Locate the cell with the specified text and output its [x, y] center coordinate. 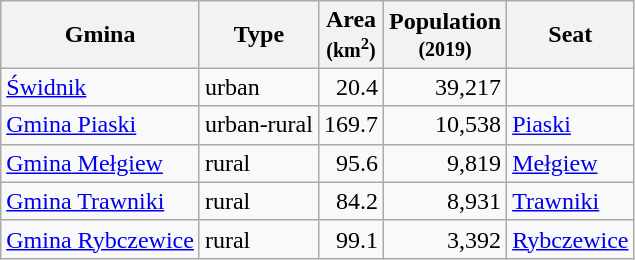
Trawniki [570, 201]
Gmina Piaski [100, 125]
3,392 [446, 239]
Rybczewice [570, 239]
Świdnik [100, 87]
urban-rural [258, 125]
Type [258, 34]
Gmina Rybczewice [100, 239]
Seat [570, 34]
Gmina [100, 34]
Mełgiew [570, 163]
20.4 [350, 87]
95.6 [350, 163]
169.7 [350, 125]
99.1 [350, 239]
Population(2019) [446, 34]
84.2 [350, 201]
39,217 [446, 87]
Area(km2) [350, 34]
Gmina Trawniki [100, 201]
8,931 [446, 201]
10,538 [446, 125]
Gmina Mełgiew [100, 163]
Piaski [570, 125]
urban [258, 87]
9,819 [446, 163]
